Output the (X, Y) coordinate of the center of the cell containing the given text.  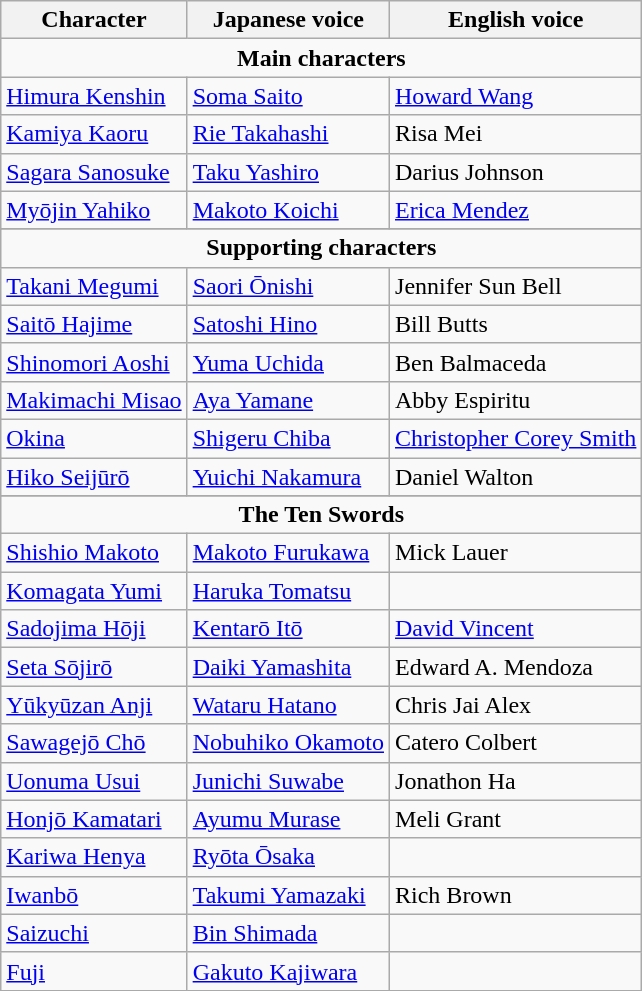
Uonuma Usui (94, 781)
Saori Ōnishi (288, 286)
Edward A. Mendoza (516, 667)
Ben Balmaceda (516, 362)
Saitō Hajime (94, 324)
Okina (94, 438)
Kamiya Kaoru (94, 134)
Sagara Sanosuke (94, 172)
Myōjin Yahiko (94, 210)
Rich Brown (516, 895)
Bin Shimada (288, 933)
Ryōta Ōsaka (288, 857)
Nobuhiko Okamoto (288, 743)
Daiki Yamashita (288, 667)
Daniel Walton (516, 477)
Christopher Corey Smith (516, 438)
Rie Takahashi (288, 134)
Yuichi Nakamura (288, 477)
David Vincent (516, 629)
Junichi Suwabe (288, 781)
Makoto Koichi (288, 210)
Wataru Hatano (288, 705)
Abby Espiritu (516, 400)
Seta Sōjirō (94, 667)
Shishio Makoto (94, 553)
Sadojima Hōji (94, 629)
Makimachi Misao (94, 400)
Darius Johnson (516, 172)
Iwanbō (94, 895)
Himura Kenshin (94, 96)
Jonathon Ha (516, 781)
Satoshi Hino (288, 324)
Taku Yashiro (288, 172)
Kariwa Henya (94, 857)
The Ten Swords (322, 515)
Jennifer Sun Bell (516, 286)
Honjō Kamatari (94, 819)
Supporting characters (322, 248)
Saizuchi (94, 933)
Komagata Yumi (94, 591)
Takani Megumi (94, 286)
Gakuto Kajiwara (288, 971)
Bill Butts (516, 324)
Mick Lauer (516, 553)
Takumi Yamazaki (288, 895)
Hiko Seijūrō (94, 477)
Yuma Uchida (288, 362)
Chris Jai Alex (516, 705)
Shinomori Aoshi (94, 362)
Aya Yamane (288, 400)
English voice (516, 20)
Erica Mendez (516, 210)
Howard Wang (516, 96)
Haruka Tomatsu (288, 591)
Shigeru Chiba (288, 438)
Character (94, 20)
Main characters (322, 58)
Meli Grant (516, 819)
Soma Saito (288, 96)
Ayumu Murase (288, 819)
Catero Colbert (516, 743)
Yūkyūzan Anji (94, 705)
Kentarō Itō (288, 629)
Japanese voice (288, 20)
Makoto Furukawa (288, 553)
Fuji (94, 971)
Risa Mei (516, 134)
Sawagejō Chō (94, 743)
